Provide the (x, y) coordinate of the cell's center where the given text is located.  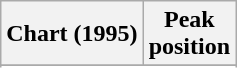
Peakposition (189, 34)
Chart (1995) (72, 34)
